From the cell containing the given text, extract its center point as (X, Y) coordinate. 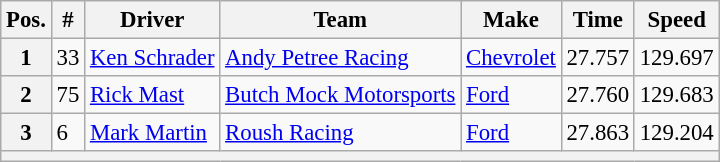
33 (68, 58)
27.757 (598, 58)
2 (26, 95)
Driver (152, 20)
129.683 (676, 95)
129.204 (676, 133)
Ken Schrader (152, 58)
Make (511, 20)
Roush Racing (340, 133)
Pos. (26, 20)
Chevrolet (511, 58)
6 (68, 133)
Speed (676, 20)
Rick Mast (152, 95)
Time (598, 20)
Andy Petree Racing (340, 58)
3 (26, 133)
Team (340, 20)
1 (26, 58)
75 (68, 95)
27.760 (598, 95)
# (68, 20)
Butch Mock Motorsports (340, 95)
Mark Martin (152, 133)
129.697 (676, 58)
27.863 (598, 133)
